Pinpoint the cell where the given text exists, returning its (x, y) midpoint coordinate. 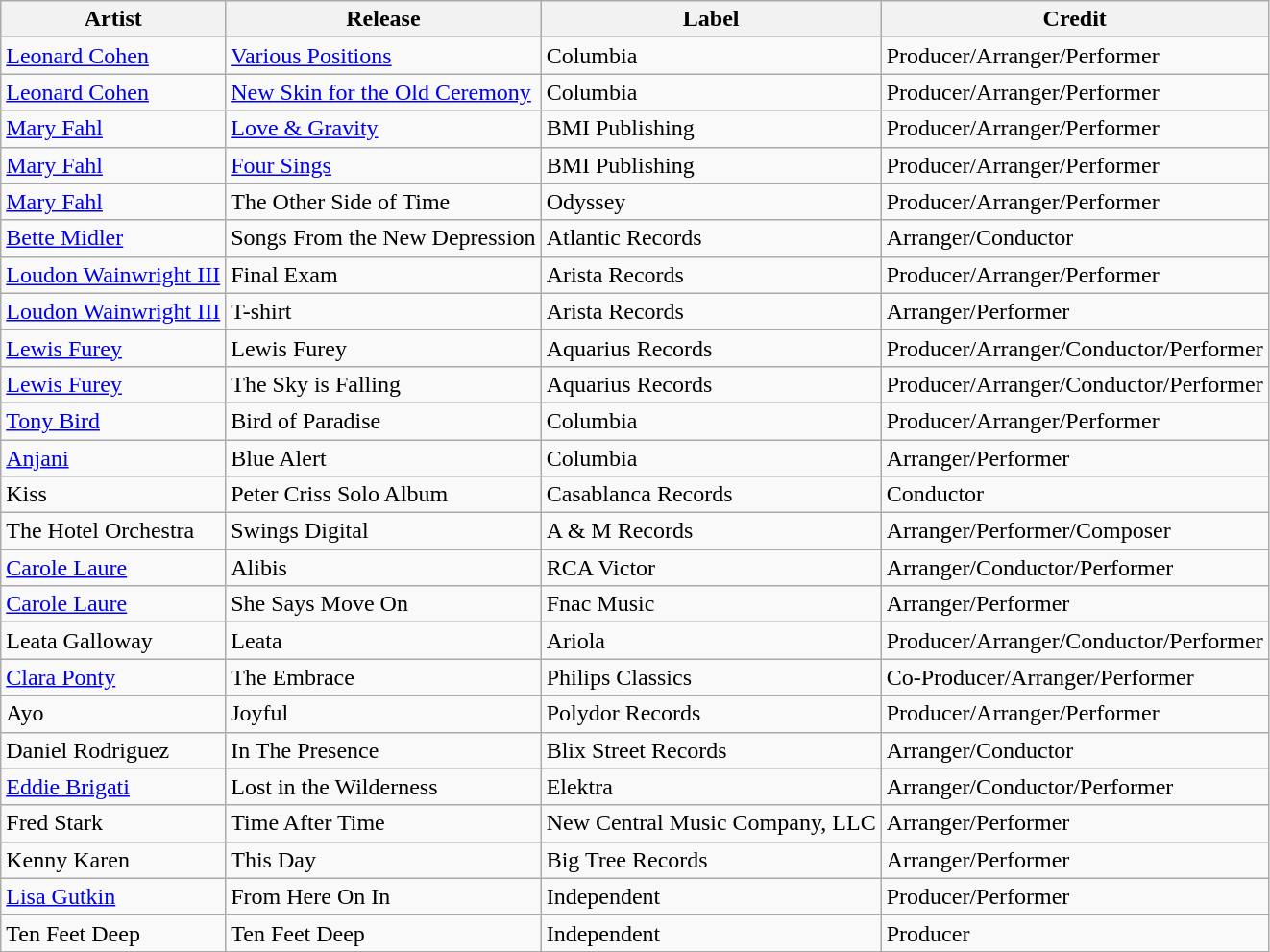
Bird of Paradise (383, 421)
Label (711, 19)
Clara Ponty (113, 677)
The Hotel Orchestra (113, 531)
Swings Digital (383, 531)
She Says Move On (383, 604)
Lost in the Wilderness (383, 787)
Co-Producer/Arranger/Performer (1074, 677)
Polydor Records (711, 714)
Kenny Karen (113, 860)
Odyssey (711, 202)
Final Exam (383, 275)
Blue Alert (383, 458)
Producer/Performer (1074, 896)
Songs From the New Depression (383, 238)
Casablanca Records (711, 495)
Four Sings (383, 165)
Arranger/Performer/Composer (1074, 531)
Credit (1074, 19)
Various Positions (383, 56)
Fred Stark (113, 823)
Lisa Gutkin (113, 896)
Fnac Music (711, 604)
Big Tree Records (711, 860)
Ariola (711, 641)
From Here On In (383, 896)
A & M Records (711, 531)
Alibis (383, 568)
Daniel Rodriguez (113, 750)
New Skin for the Old Ceremony (383, 92)
T-shirt (383, 311)
Tony Bird (113, 421)
Ayo (113, 714)
Joyful (383, 714)
New Central Music Company, LLC (711, 823)
The Embrace (383, 677)
Producer (1074, 933)
Atlantic Records (711, 238)
Eddie Brigati (113, 787)
Leata (383, 641)
The Sky is Falling (383, 384)
Leata Galloway (113, 641)
Elektra (711, 787)
Philips Classics (711, 677)
RCA Victor (711, 568)
Release (383, 19)
In The Presence (383, 750)
Love & Gravity (383, 129)
Time After Time (383, 823)
Bette Midler (113, 238)
Kiss (113, 495)
Peter Criss Solo Album (383, 495)
Conductor (1074, 495)
Artist (113, 19)
The Other Side of Time (383, 202)
This Day (383, 860)
Blix Street Records (711, 750)
Anjani (113, 458)
